Capture the cell that displays the provided text and extract its (x, y) central coordinate. 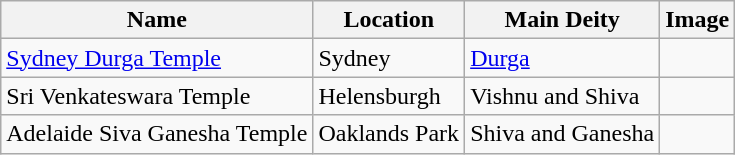
Sydney Durga Temple (157, 58)
Name (157, 20)
Helensburgh (389, 96)
Image (698, 20)
Sydney (389, 58)
Main Deity (562, 20)
Shiva and Ganesha (562, 134)
Adelaide Siva Ganesha Temple (157, 134)
Vishnu and Shiva (562, 96)
Durga (562, 58)
Location (389, 20)
Sri Venkateswara Temple (157, 96)
Oaklands Park (389, 134)
